Locate the cell with the specified text and output its [x, y] center coordinate. 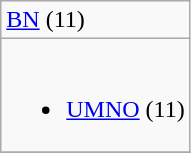
BN (11) [96, 20]
UMNO (11) [96, 96]
